Capture the cell that displays the provided text and extract its [X, Y] central coordinate. 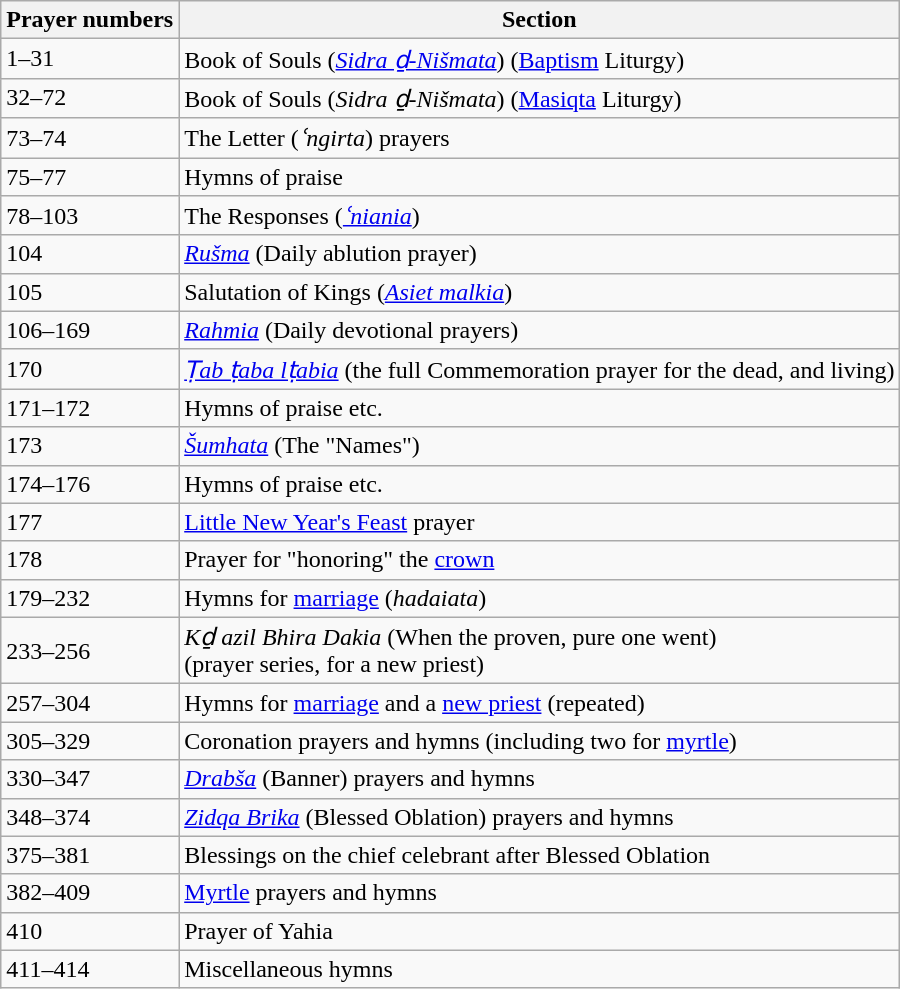
73–74 [90, 138]
330–347 [90, 779]
171–172 [90, 408]
1–31 [90, 59]
177 [90, 522]
410 [90, 931]
305–329 [90, 741]
257–304 [90, 703]
Salutation of Kings (Asiet malkia) [540, 292]
Rušma (Daily ablution prayer) [540, 254]
Coronation prayers and hymns (including two for myrtle) [540, 741]
Hymns for marriage (hadaiata) [540, 598]
Hymns of praise [540, 177]
Blessings on the chief celebrant after Blessed Oblation [540, 855]
104 [90, 254]
174–176 [90, 484]
Šumhata (The "Names") [540, 446]
Kḏ azil Bhira Dakia (When the proven, pure one went)(prayer series, for a new priest) [540, 650]
Book of Souls (Sidra ḏ-Nišmata) (Masiqta Liturgy) [540, 98]
75–77 [90, 177]
Miscellaneous hymns [540, 969]
348–374 [90, 817]
170 [90, 369]
382–409 [90, 893]
178 [90, 560]
Rahmia (Daily devotional prayers) [540, 330]
411–414 [90, 969]
233–256 [90, 650]
32–72 [90, 98]
Drabša (Banner) prayers and hymns [540, 779]
Prayer for "honoring" the crown [540, 560]
Myrtle prayers and hymns [540, 893]
Zidqa Brika (Blessed Oblation) prayers and hymns [540, 817]
78–103 [90, 216]
173 [90, 446]
The Responses (ʿniania) [540, 216]
Prayer numbers [90, 20]
Hymns for marriage and a new priest (repeated) [540, 703]
375–381 [90, 855]
Little New Year's Feast prayer [540, 522]
179–232 [90, 598]
106–169 [90, 330]
Section [540, 20]
105 [90, 292]
The Letter (ʿngirta) prayers [540, 138]
Book of Souls (Sidra ḏ-Nišmata) (Baptism Liturgy) [540, 59]
Ṭab ṭaba lṭabia (the full Commemoration prayer for the dead, and living) [540, 369]
Prayer of Yahia [540, 931]
